Pinpoint the cell where the given text exists, returning its [X, Y] midpoint coordinate. 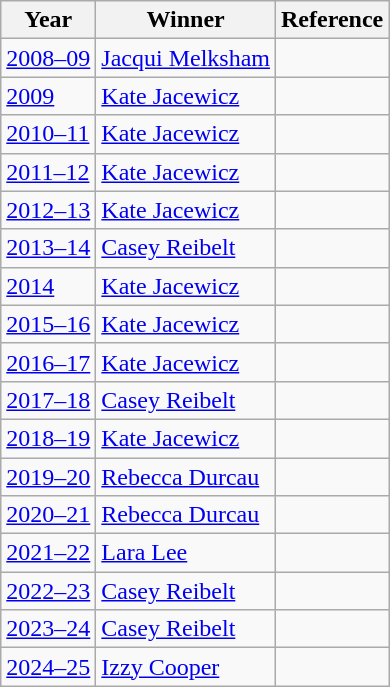
Izzy Cooper [186, 667]
2021–22 [48, 553]
2019–20 [48, 477]
2018–19 [48, 438]
2022–23 [48, 591]
2017–18 [48, 400]
Jacqui Melksham [186, 58]
2014 [48, 286]
2011–12 [48, 172]
2016–17 [48, 362]
2024–25 [48, 667]
2020–21 [48, 515]
2010–11 [48, 134]
Winner [186, 20]
2013–14 [48, 248]
2023–24 [48, 629]
Year [48, 20]
2012–13 [48, 210]
2008–09 [48, 58]
2015–16 [48, 324]
Reference [332, 20]
2009 [48, 96]
Lara Lee [186, 553]
